Pinpoint the cell where the given text exists, returning its (X, Y) midpoint coordinate. 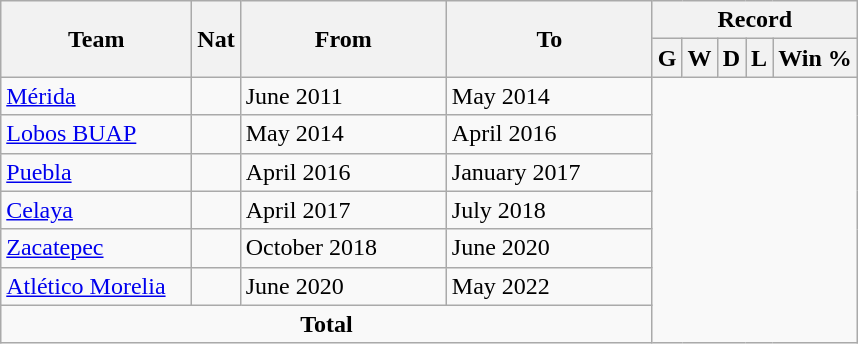
Lobos BUAP (96, 134)
October 2018 (343, 248)
January 2017 (549, 172)
June 2011 (343, 96)
From (343, 39)
L (760, 58)
Nat (216, 39)
Atlético Morelia (96, 286)
Total (327, 324)
April 2017 (343, 210)
Zacatepec (96, 248)
July 2018 (549, 210)
May 2022 (549, 286)
Record (754, 20)
Team (96, 39)
Win % (816, 58)
To (549, 39)
D (731, 58)
Puebla (96, 172)
G (667, 58)
Celaya (96, 210)
W (700, 58)
Mérida (96, 96)
